Scan for the cell matching the given text and deliver its (X, Y) coordinate at center. 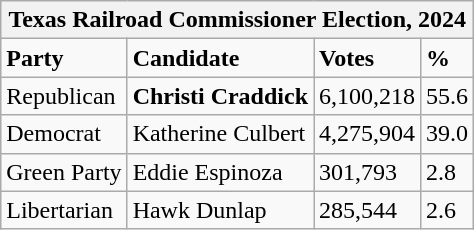
Hawk Dunlap (220, 210)
Democrat (64, 134)
6,100,218 (368, 96)
Christi Craddick (220, 96)
55.6 (448, 96)
Texas Railroad Commissioner Election, 2024 (238, 20)
2.8 (448, 172)
Katherine Culbert (220, 134)
Republican (64, 96)
Green Party (64, 172)
285,544 (368, 210)
4,275,904 (368, 134)
2.6 (448, 210)
301,793 (368, 172)
Eddie Espinoza (220, 172)
Votes (368, 58)
Party (64, 58)
39.0 (448, 134)
% (448, 58)
Libertarian (64, 210)
Candidate (220, 58)
